Provide the [x, y] coordinate of the cell's center where the given text is located.  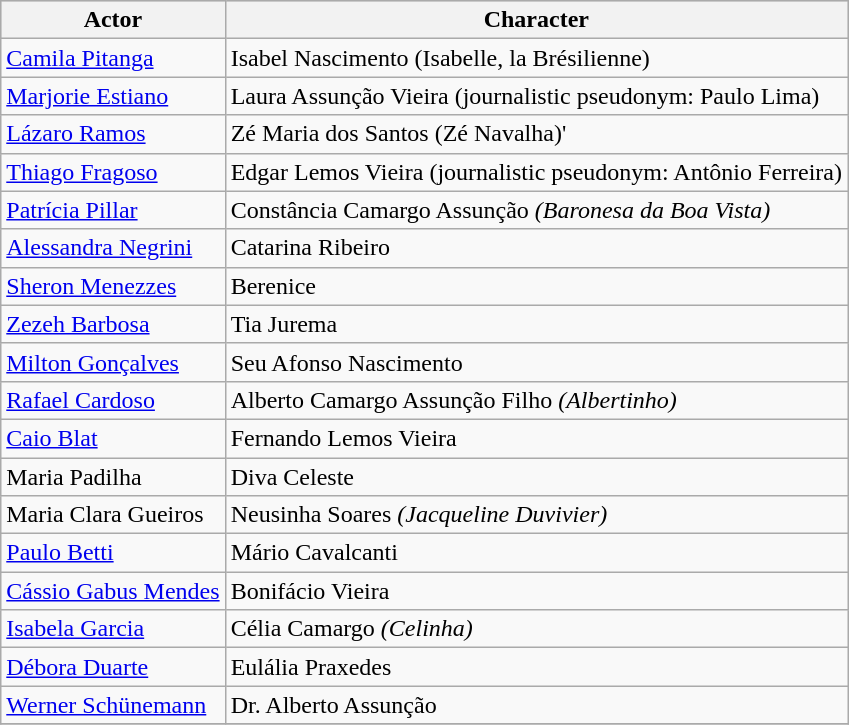
Neusinha Soares (Jacqueline Duvivier) [536, 515]
Thiago Fragoso [113, 172]
Caio Blat [113, 438]
Isabela Garcia [113, 629]
Milton Gonçalves [113, 362]
Laura Assunção Vieira (journalistic pseudonym: Paulo Lima) [536, 96]
Célia Camargo (Celinha) [536, 629]
Paulo Betti [113, 553]
Lázaro Ramos [113, 134]
Werner Schünemann [113, 705]
Fernando Lemos Vieira [536, 438]
Alberto Camargo Assunção Filho (Albertinho) [536, 400]
Isabel Nascimento (Isabelle, la Brésilienne) [536, 58]
Sheron Menezzes [113, 286]
Patrícia Pillar [113, 210]
Marjorie Estiano [113, 96]
Dr. Alberto Assunção [536, 705]
Berenice [536, 286]
Tia Jurema [536, 324]
Character [536, 20]
Diva Celeste [536, 477]
Eulália Praxedes [536, 667]
Débora Duarte [113, 667]
Bonifácio Vieira [536, 591]
Camila Pitanga [113, 58]
Maria Padilha [113, 477]
Rafael Cardoso [113, 400]
Actor [113, 20]
Maria Clara Gueiros [113, 515]
Edgar Lemos Vieira (journalistic pseudonym: Antônio Ferreira) [536, 172]
Alessandra Negrini [113, 248]
Zé Maria dos Santos (Zé Navalha)' [536, 134]
Catarina Ribeiro [536, 248]
Mário Cavalcanti [536, 553]
Cássio Gabus Mendes [113, 591]
Constância Camargo Assunção (Baronesa da Boa Vista) [536, 210]
Seu Afonso Nascimento [536, 362]
Zezeh Barbosa [113, 324]
